Capture the cell that displays the provided text and extract its [x, y] central coordinate. 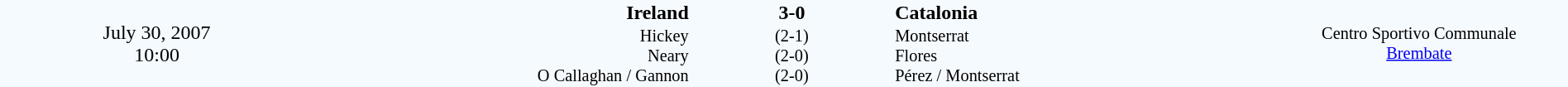
Catalonia [1082, 12]
July 30, 200710:00 [157, 43]
(2-1)(2-0)(2-0) [791, 56]
3-0 [791, 12]
HickeyNearyO Callaghan / Gannon [501, 56]
Centro Sportivo CommunaleBrembate [1419, 43]
MontserratFloresPérez / Montserrat [1082, 56]
Ireland [501, 12]
